Determine the (X, Y) coordinate at the center of the cell enclosing the given text.  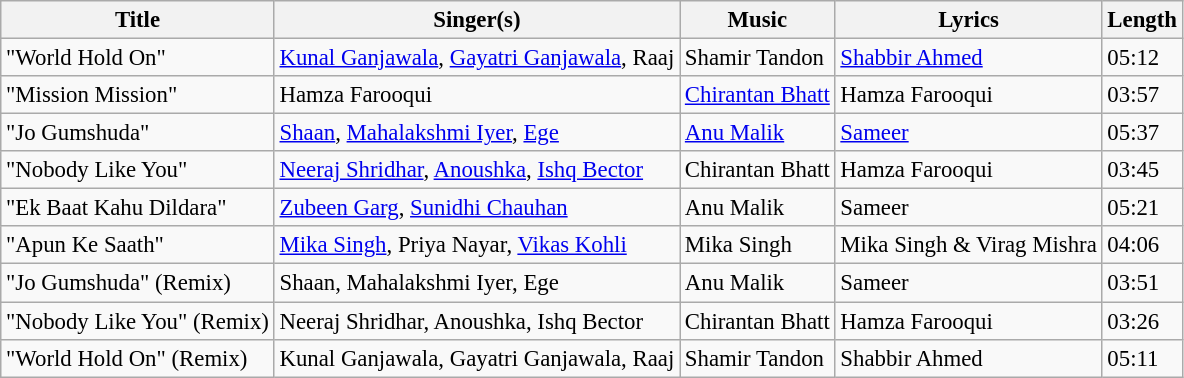
05:12 (1142, 58)
Title (138, 20)
03:26 (1142, 321)
"Jo Gumshuda" (138, 133)
"Mission Mission" (138, 95)
Music (758, 20)
Zubeen Garg, Sunidhi Chauhan (476, 208)
Mika Singh, Priya Nayar, Vikas Kohli (476, 245)
04:06 (1142, 245)
Length (1142, 20)
"World Hold On" (138, 58)
"Jo Gumshuda" (Remix) (138, 283)
"World Hold On" (Remix) (138, 358)
05:21 (1142, 208)
"Ek Baat Kahu Dildara" (138, 208)
05:11 (1142, 358)
Singer(s) (476, 20)
03:57 (1142, 95)
Mika Singh (758, 245)
05:37 (1142, 133)
"Apun Ke Saath" (138, 245)
03:51 (1142, 283)
"Nobody Like You" (138, 170)
03:45 (1142, 170)
"Nobody Like You" (Remix) (138, 321)
Mika Singh & Virag Mishra (968, 245)
Lyrics (968, 20)
